Search for the cell housing the specified text and yield its (X, Y) center coordinate. 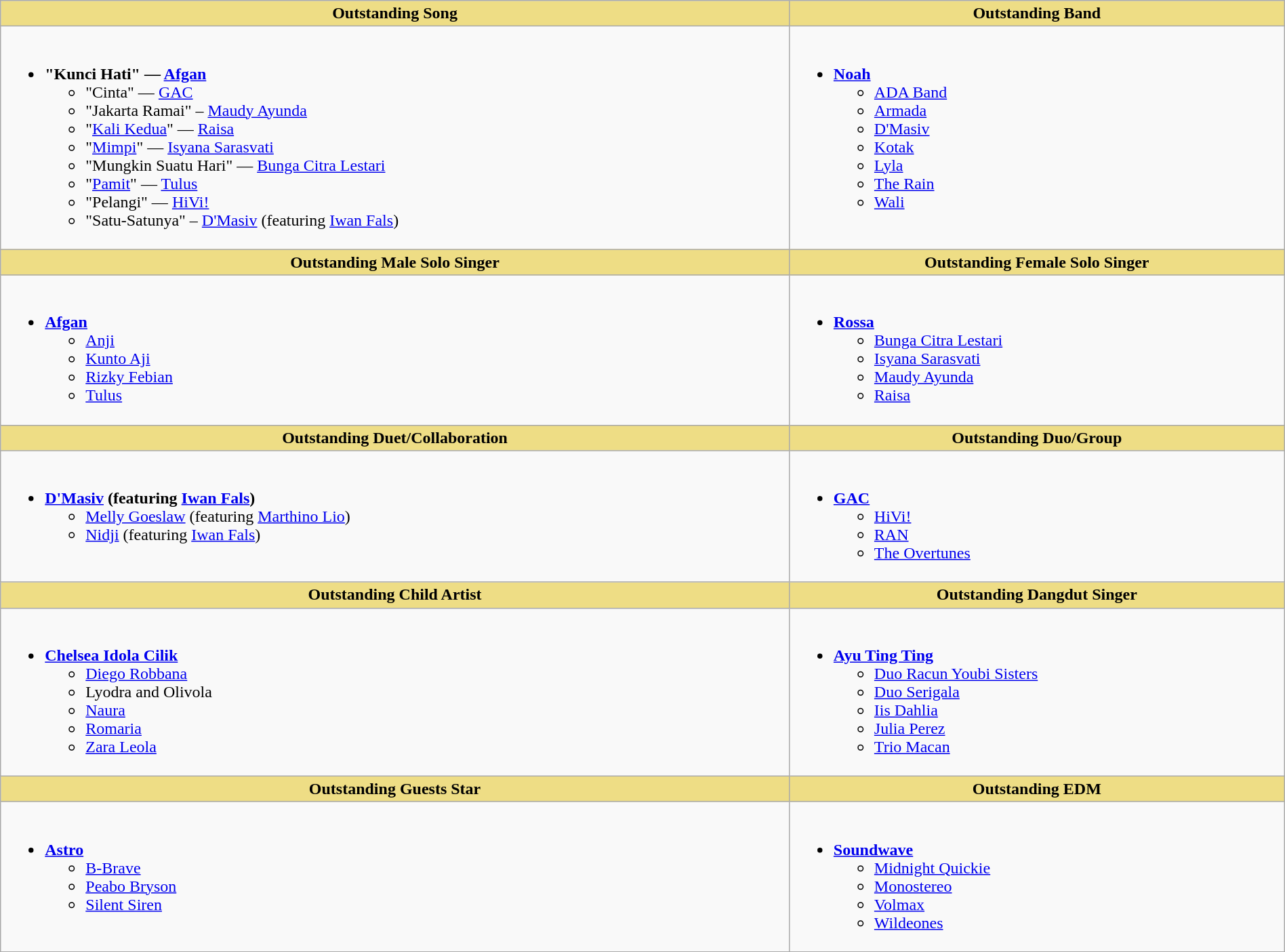
Outstanding Child Artist (395, 595)
Outstanding EDM (1037, 789)
RossaBunga Citra LestariIsyana SarasvatiMaudy AyundaRaisa (1037, 350)
Outstanding Female Solo Singer (1037, 262)
Ayu Ting TingDuo Racun Youbi SistersDuo SerigalaIis DahliaJulia PerezTrio Macan (1037, 692)
Outstanding Male Solo Singer (395, 262)
D'Masiv (featuring Iwan Fals)Melly Goeslaw (featuring Marthino Lio)Nidji (featuring Iwan Fals) (395, 516)
Outstanding Dangdut Singer (1037, 595)
Outstanding Guests Star (395, 789)
GACHiVi!RANThe Overtunes (1037, 516)
AfganAnjiKunto AjiRizky FebianTulus (395, 350)
Outstanding Band (1037, 14)
Chelsea Idola CilikDiego RobbanaLyodra and OlivolaNauraRomariaZara Leola (395, 692)
Outstanding Duo/Group (1037, 438)
Outstanding Song (395, 14)
AstroB-BravePeabo BrysonSilent Siren (395, 877)
Outstanding Duet/Collaboration (395, 438)
SoundwaveMidnight QuickieMonostereoVolmaxWildeones (1037, 877)
NoahADA BandArmadaD'MasivKotakLylaThe RainWali (1037, 138)
